Locate the cell with the specified text and output its [X, Y] center coordinate. 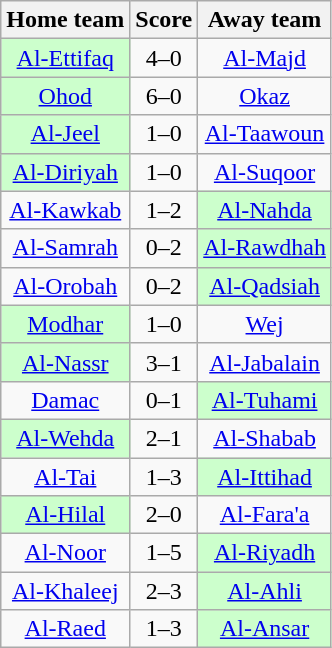
Al-Fara'a [265, 515]
Al-Samrah [66, 248]
4–0 [164, 58]
Al-Shabab [265, 438]
Al-Riyadh [265, 553]
Okaz [265, 96]
Al-Noor [66, 553]
Al-Ansar [265, 629]
Al-Majd [265, 58]
Away team [265, 20]
Al-Hilal [66, 515]
Ohod [66, 96]
2–1 [164, 438]
Damac [66, 400]
Al-Rawdhah [265, 248]
Al-Qadsiah [265, 286]
Al-Ittihad [265, 477]
1–5 [164, 553]
Al-Wehda [66, 438]
Al-Ettifaq [66, 58]
2–0 [164, 515]
Al-Nassr [66, 362]
Al-Nahda [265, 210]
Al-Diriyah [66, 172]
6–0 [164, 96]
Score [164, 20]
Al-Kawkab [66, 210]
Al-Tai [66, 477]
Modhar [66, 324]
3–1 [164, 362]
Al-Jeel [66, 134]
Al-Tuhami [265, 400]
Wej [265, 324]
1–2 [164, 210]
Al-Raed [66, 629]
Al-Jabalain [265, 362]
Al-Khaleej [66, 591]
Al-Ahli [265, 591]
Al-Orobah [66, 286]
2–3 [164, 591]
Al-Suqoor [265, 172]
Al-Taawoun [265, 134]
Home team [66, 20]
0–1 [164, 400]
